Extract the (X, Y) coordinate from the center of the cell holding the provided text.  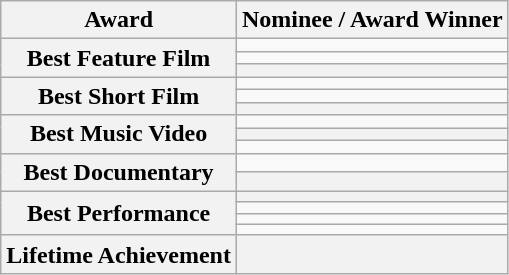
Best Performance (119, 213)
Award (119, 20)
Best Short Film (119, 96)
Best Documentary (119, 172)
Nominee / Award Winner (372, 20)
Best Music Video (119, 134)
Best Feature Film (119, 58)
Lifetime Achievement (119, 254)
